Provide the (x, y) coordinate of the cell's center where the given text is located.  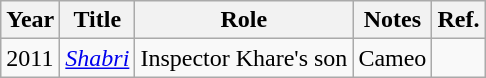
Title (98, 20)
Role (244, 20)
Inspector Khare's son (244, 58)
Ref. (458, 20)
Notes (392, 20)
Cameo (392, 58)
Year (30, 20)
2011 (30, 58)
Shabri (98, 58)
